Detect which cell encompasses the target text, then output its [x, y] center coordinate. 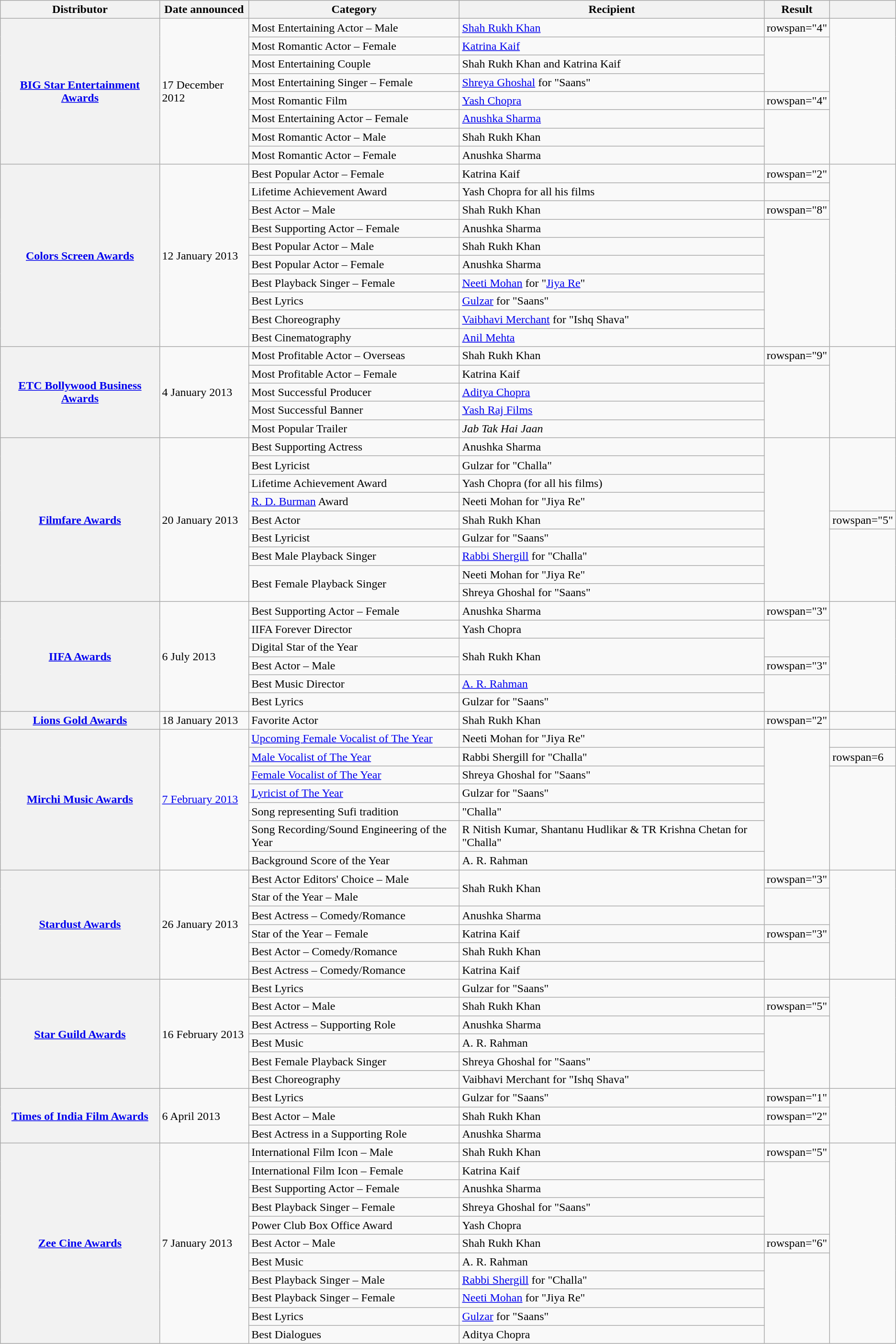
Best Music Director [354, 684]
26 January 2013 [204, 925]
rowspan="6" [797, 1243]
Power Club Box Office Award [354, 1225]
Most Entertaining Singer – Female [354, 82]
Favorite Actor [354, 720]
rowspan="1" [797, 1097]
16 February 2013 [204, 1034]
Gulzar for "Challa" [612, 465]
Male Vocalist of The Year [354, 757]
Most Successful Banner [354, 410]
Yash Chopra for all his films [612, 192]
"Challa" [612, 812]
Best Actor [354, 520]
Best Supporting Actress [354, 447]
International Film Icon – Male [354, 1152]
Star of the Year – Male [354, 897]
Upcoming Female Vocalist of The Year [354, 738]
Best Actress in a Supporting Role [354, 1134]
Category [354, 10]
Colors Screen Awards [80, 256]
rowspan="8" [797, 210]
BIG Star Entertainment Awards [80, 91]
ETC Bollywood Business Awards [80, 392]
6 July 2013 [204, 656]
Shah Rukh Khan and Katrina Kaif [612, 64]
R Nitish Kumar, Shantanu Hudlikar & TR Krishna Chetan for "Challa" [612, 836]
Distributor [80, 10]
Most Profitable Actor – Female [354, 374]
R. D. Burman Award [354, 501]
Result [797, 10]
Most Entertaining Actor – Male [354, 28]
Song representing Sufi tradition [354, 812]
Best Actress – Supporting Role [354, 1025]
Best Cinematography [354, 338]
Most Entertaining Couple [354, 64]
Date announced [204, 10]
18 January 2013 [204, 720]
Most Entertaining Actor – Female [354, 119]
Female Vocalist of The Year [354, 775]
Yash Chopra (for all his films) [612, 483]
Most Successful Producer [354, 392]
4 January 2013 [204, 392]
International Film Icon – Female [354, 1171]
Mirchi Music Awards [80, 800]
rowspan=6 [863, 757]
Lions Gold Awards [80, 720]
17 December 2012 [204, 91]
Yash Raj Films [612, 410]
Digital Star of the Year [354, 647]
Zee Cine Awards [80, 1244]
IIFA Forever Director [354, 629]
Most Romantic Film [354, 101]
Song Recording/Sound Engineering of the Year [354, 836]
6 April 2013 [204, 1116]
Lyricist of The Year [354, 793]
Most Profitable Actor – Overseas [354, 356]
Background Score of the Year [354, 861]
7 February 2013 [204, 800]
rowspan="9" [797, 356]
Anil Mehta [612, 338]
12 January 2013 [204, 256]
Best Actor Editors' Choice – Male [354, 879]
Star Guild Awards [80, 1034]
IIFA Awards [80, 656]
Star of the Year – Female [354, 934]
Jab Tak Hai Jaan [612, 429]
Best Dialogues [354, 1334]
Most Romantic Actor – Male [354, 137]
Best Popular Actor – Male [354, 247]
Best Male Playback Singer [354, 556]
Filmfare Awards [80, 520]
Recipient [612, 10]
7 January 2013 [204, 1244]
Stardust Awards [80, 925]
Times of India Film Awards [80, 1116]
Best Playback Singer – Male [354, 1280]
Most Popular Trailer [354, 429]
20 January 2013 [204, 520]
Best Actor – Comedy/Romance [354, 952]
